For the text-containing cell, return its midpoint in (X, Y) coordinate format. 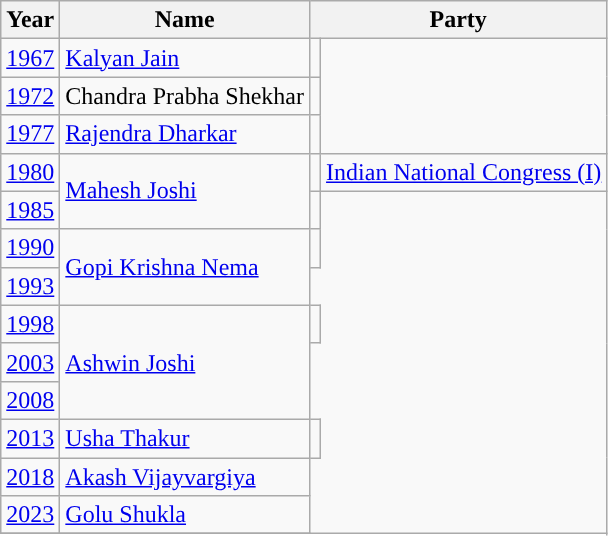
2013 (30, 438)
Kalyan Jain (185, 58)
1993 (30, 286)
1990 (30, 248)
2008 (30, 400)
Ashwin Joshi (185, 362)
Rajendra Dharkar (185, 134)
1967 (30, 58)
1998 (30, 324)
2018 (30, 477)
Indian National Congress (I) (464, 172)
Akash Vijayvargiya (185, 477)
Name (185, 20)
1972 (30, 96)
Year (30, 20)
Usha Thakur (185, 438)
Chandra Prabha Shekhar (185, 96)
Golu Shukla (185, 515)
2023 (30, 515)
Party (458, 20)
1985 (30, 210)
2003 (30, 362)
Gopi Krishna Nema (185, 267)
1977 (30, 134)
Mahesh Joshi (185, 191)
1980 (30, 172)
